Detect which cell encompasses the target text, then output its [x, y] center coordinate. 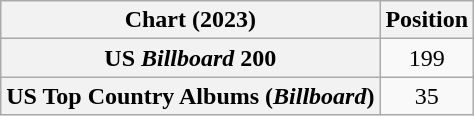
US Billboard 200 [190, 58]
US Top Country Albums (Billboard) [190, 96]
Position [427, 20]
Chart (2023) [190, 20]
35 [427, 96]
199 [427, 58]
